Scan for the cell matching the given text and deliver its (x, y) coordinate at center. 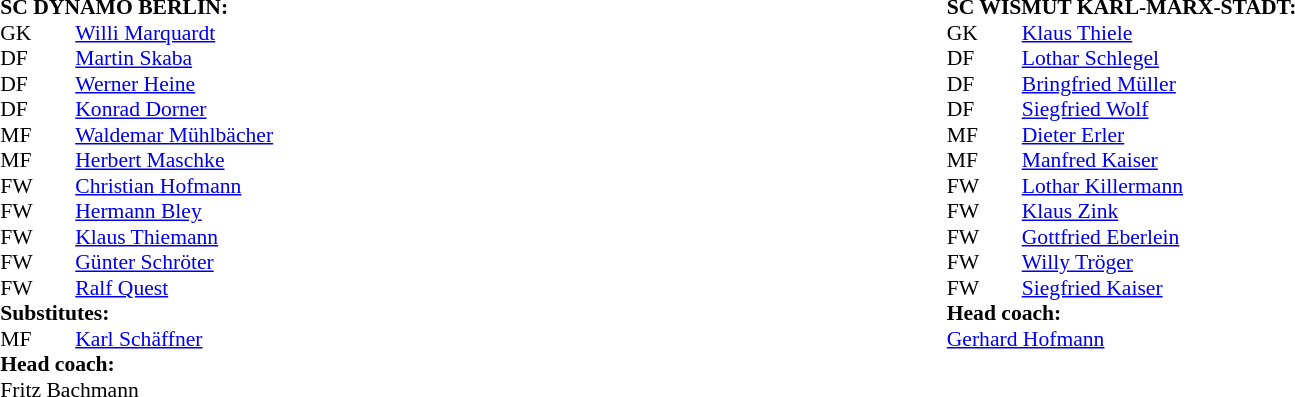
Christian Hofmann (225, 186)
Klaus Thiemann (225, 237)
Konrad Dorner (225, 109)
Günter Schröter (225, 263)
Substitutes: (188, 313)
Waldemar Mühlbächer (225, 135)
Willi Marquardt (225, 33)
Karl Schäffner (225, 339)
Ralf Quest (225, 288)
Head coach: (188, 365)
Martin Skaba (225, 59)
Hermann Bley (225, 211)
Werner Heine (225, 84)
Herbert Maschke (225, 161)
